Search for the cell housing the specified text and yield its [X, Y] center coordinate. 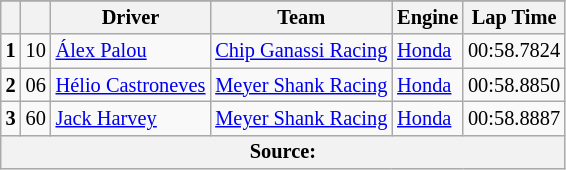
Engine [428, 17]
00:58.8887 [514, 118]
Jack Harvey [131, 118]
00:58.8850 [514, 85]
Team [301, 17]
Chip Ganassi Racing [301, 51]
Hélio Castroneves [131, 85]
60 [36, 118]
Lap Time [514, 17]
3 [11, 118]
Source: [283, 152]
Álex Palou [131, 51]
10 [36, 51]
06 [36, 85]
Driver [131, 17]
1 [11, 51]
2 [11, 85]
00:58.7824 [514, 51]
